Output the (X, Y) coordinate of the center of the cell containing the given text.  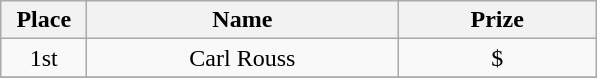
Carl Rouss (242, 58)
Prize (498, 20)
Place (44, 20)
1st (44, 58)
Name (242, 20)
$ (498, 58)
